Determine the [X, Y] coordinate at the center of the cell enclosing the given text.  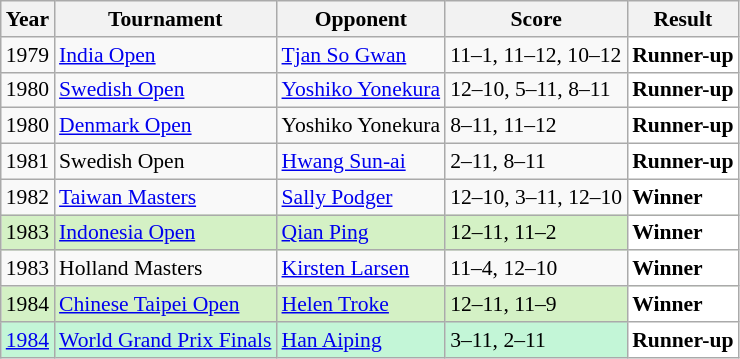
1979 [28, 55]
Taiwan Masters [165, 197]
India Open [165, 55]
Han Aiping [360, 340]
12–11, 11–9 [536, 304]
12–10, 5–11, 8–11 [536, 90]
World Grand Prix Finals [165, 340]
12–11, 11–2 [536, 233]
11–1, 11–12, 10–12 [536, 55]
Hwang Sun-ai [360, 162]
11–4, 12–10 [536, 269]
Kirsten Larsen [360, 269]
Year [28, 19]
Sally Podger [360, 197]
Tjan So Gwan [360, 55]
Holland Masters [165, 269]
Opponent [360, 19]
Result [682, 19]
1981 [28, 162]
8–11, 11–12 [536, 126]
Denmark Open [165, 126]
Tournament [165, 19]
Indonesia Open [165, 233]
Score [536, 19]
12–10, 3–11, 12–10 [536, 197]
Chinese Taipei Open [165, 304]
2–11, 8–11 [536, 162]
Qian Ping [360, 233]
Helen Troke [360, 304]
1982 [28, 197]
3–11, 2–11 [536, 340]
